Capture the cell that displays the provided text and extract its (X, Y) central coordinate. 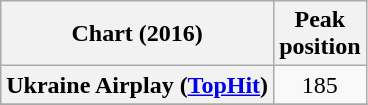
Ukraine Airplay (TopHit) (138, 85)
Peakposition (320, 34)
185 (320, 85)
Chart (2016) (138, 34)
